Detect which cell encompasses the target text, then output its [x, y] center coordinate. 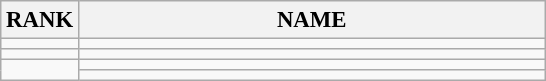
RANK [40, 20]
NAME [312, 20]
